Pinpoint the cell where the given text exists, returning its (x, y) midpoint coordinate. 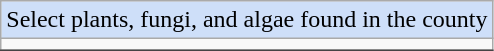
Select plants, fungi, and algae found in the county (247, 20)
